Return [x, y] of the center of cell containing provided text 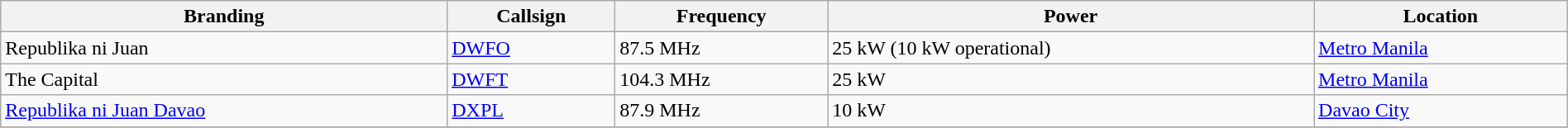
The Capital [224, 79]
10 kW [1071, 111]
104.3 MHz [721, 79]
25 kW [1071, 79]
DXPL [531, 111]
Location [1441, 17]
87.9 MHz [721, 111]
87.5 MHz [721, 48]
Republika ni Juan [224, 48]
Branding [224, 17]
DWFT [531, 79]
25 kW (10 kW operational) [1071, 48]
Callsign [531, 17]
Republika ni Juan Davao [224, 111]
DWFO [531, 48]
Davao City [1441, 111]
Power [1071, 17]
Frequency [721, 17]
